Output the [X, Y] coordinate of the center of the cell containing the given text.  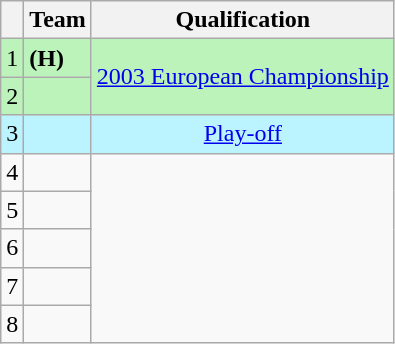
1 [12, 58]
8 [12, 324]
7 [12, 286]
2003 European Championship [242, 77]
Play-off [242, 134]
Team [58, 20]
3 [12, 134]
6 [12, 248]
4 [12, 172]
(H) [58, 58]
5 [12, 210]
Qualification [242, 20]
2 [12, 96]
